Return the (X, Y) coordinate for the center point of the cell that contains the specified text.  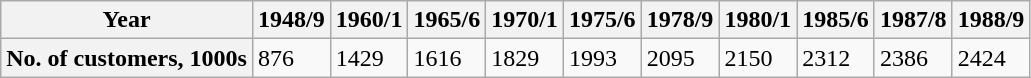
1829 (525, 58)
1980/1 (758, 20)
1948/9 (291, 20)
2095 (680, 58)
Year (127, 20)
1975/6 (602, 20)
1993 (602, 58)
1970/1 (525, 20)
2312 (836, 58)
2386 (913, 58)
1960/1 (369, 20)
1965/6 (447, 20)
2150 (758, 58)
1616 (447, 58)
1985/6 (836, 20)
1429 (369, 58)
876 (291, 58)
1988/9 (991, 20)
1987/8 (913, 20)
2424 (991, 58)
1978/9 (680, 20)
No. of customers, 1000s (127, 58)
